Find where the given text appears and provide that cell's center as (X, Y) coordinate. 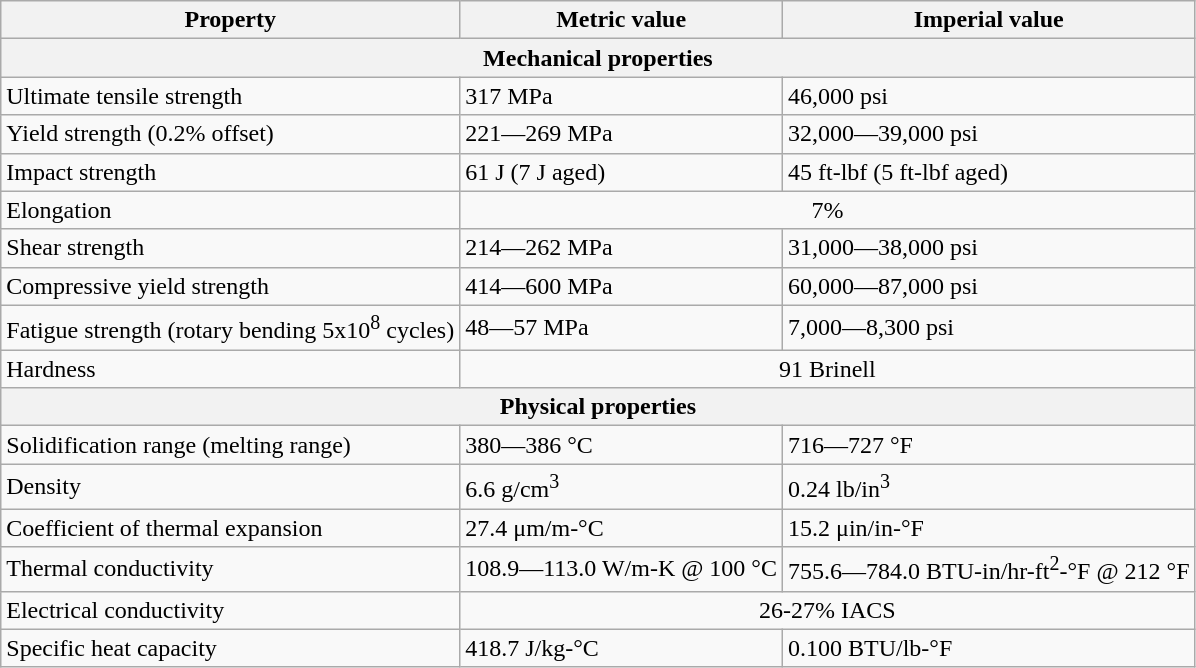
Impact strength (230, 172)
45 ft-lbf (5 ft-lbf aged) (988, 172)
Compressive yield strength (230, 286)
Imperial value (988, 20)
Fatigue strength (rotary bending 5x108 cycles) (230, 328)
91 Brinell (828, 369)
755.6—784.0 BTU-in/hr-ft2-°F @ 212 °F (988, 570)
Coefficient of thermal expansion (230, 528)
Density (230, 486)
60,000—87,000 psi (988, 286)
Ultimate tensile strength (230, 96)
108.9—113.0 W/m-K @ 100 °C (622, 570)
Electrical conductivity (230, 610)
31,000—38,000 psi (988, 248)
414—600 MPa (622, 286)
Specific heat capacity (230, 648)
Hardness (230, 369)
0.100 BTU/lb-°F (988, 648)
Metric value (622, 20)
61 J (7 J aged) (622, 172)
15.2 μin/in-°F (988, 528)
27.4 μm/m-°C (622, 528)
716—727 °F (988, 445)
380—386 °C (622, 445)
317 MPa (622, 96)
Elongation (230, 210)
Shear strength (230, 248)
0.24 lb/in3 (988, 486)
418.7 J/kg-°C (622, 648)
48—57 MPa (622, 328)
Yield strength (0.2% offset) (230, 134)
6.6 g/cm3 (622, 486)
Thermal conductivity (230, 570)
7% (828, 210)
26-27% IACS (828, 610)
7,000—8,300 psi (988, 328)
Property (230, 20)
32,000—39,000 psi (988, 134)
Solidification range (melting range) (230, 445)
221—269 MPa (622, 134)
Physical properties (598, 407)
Mechanical properties (598, 58)
214—262 MPa (622, 248)
46,000 psi (988, 96)
